Return the (x, y) coordinate for the center point of the cell that contains the specified text.  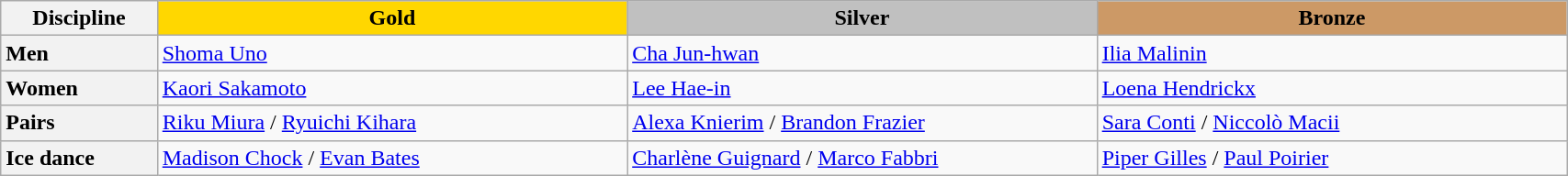
Loena Hendrickx (1332, 88)
Gold (391, 18)
Alexa Knierim / Brandon Frazier (862, 123)
Men (79, 53)
Charlène Guignard / Marco Fabbri (862, 158)
Bronze (1332, 18)
Pairs (79, 123)
Kaori Sakamoto (391, 88)
Madison Chock / Evan Bates (391, 158)
Discipline (79, 18)
Shoma Uno (391, 53)
Cha Jun-hwan (862, 53)
Ilia Malinin (1332, 53)
Riku Miura / Ryuichi Kihara (391, 123)
Silver (862, 18)
Women (79, 88)
Lee Hae-in (862, 88)
Ice dance (79, 158)
Sara Conti / Niccolò Macii (1332, 123)
Piper Gilles / Paul Poirier (1332, 158)
